Output the (x, y) coordinate of the center of the cell containing the given text.  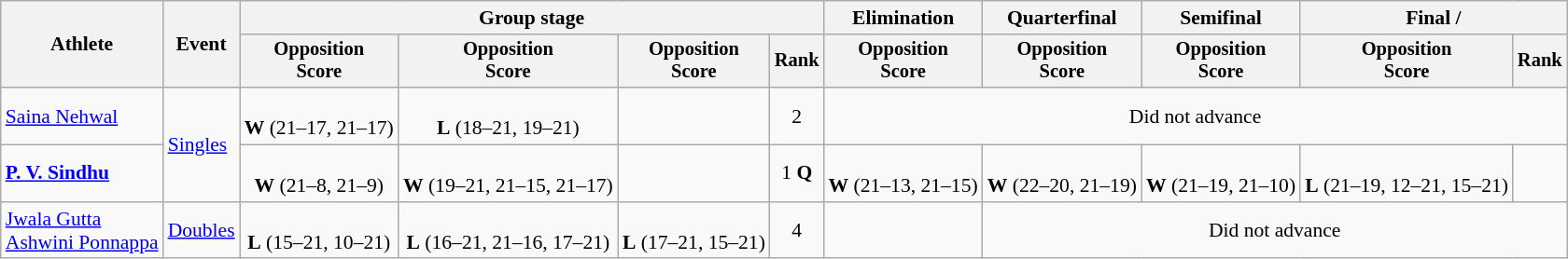
Event (202, 45)
W (22–20, 21–19) (1062, 173)
L (17–21, 15–21) (694, 231)
Final / (1434, 18)
L (18–21, 19–21) (508, 116)
W (21–17, 21–17) (319, 116)
L (16–21, 21–16, 17–21) (508, 231)
W (21–8, 21–9) (319, 173)
1 Q (797, 173)
Semifinal (1221, 18)
Saina Nehwal (82, 116)
Group stage (532, 18)
Elimination (903, 18)
2 (797, 116)
Quarterfinal (1062, 18)
Doubles (202, 231)
W (21–13, 21–15) (903, 173)
L (21–19, 12–21, 15–21) (1407, 173)
W (19–21, 21–15, 21–17) (508, 173)
Athlete (82, 45)
Jwala GuttaAshwini Ponnappa (82, 231)
P. V. Sindhu (82, 173)
4 (797, 231)
L (15–21, 10–21) (319, 231)
Singles (202, 144)
W (21–19, 21–10) (1221, 173)
